Output the (x, y) coordinate of the center of the cell containing the given text.  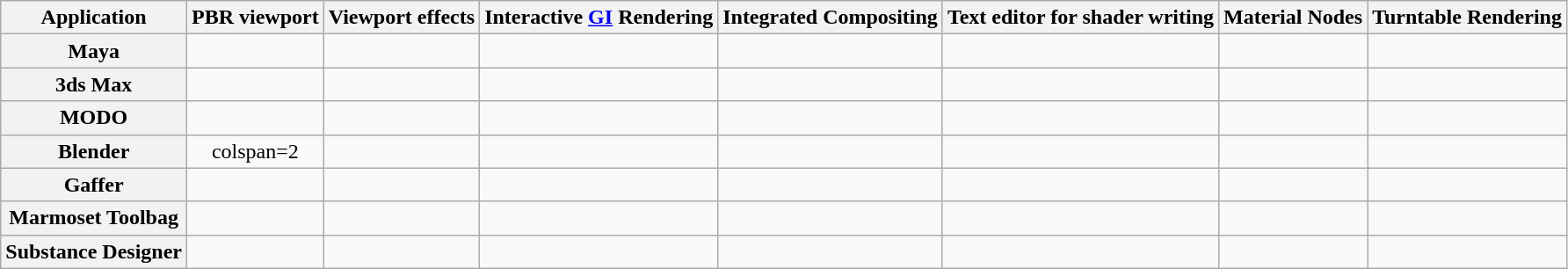
Marmoset Toolbag (94, 218)
Integrated Compositing (831, 18)
Application (94, 18)
Substance Designer (94, 251)
Material Nodes (1294, 18)
Turntable Rendering (1468, 18)
Viewport effects (401, 18)
Maya (94, 51)
Text editor for shader writing (1080, 18)
Gaffer (94, 185)
colspan=2 (255, 151)
PBR viewport (255, 18)
3ds Max (94, 84)
Interactive GI Rendering (599, 18)
Blender (94, 151)
MODO (94, 118)
